Return (X, Y) of the center of cell containing provided text 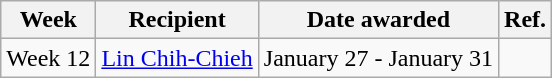
Lin Chih-Chieh (177, 58)
Date awarded (378, 20)
Week (48, 20)
Week 12 (48, 58)
January 27 - January 31 (378, 58)
Ref. (526, 20)
Recipient (177, 20)
